Identify which cell holds the provided text, then report its [X, Y] central coordinate. 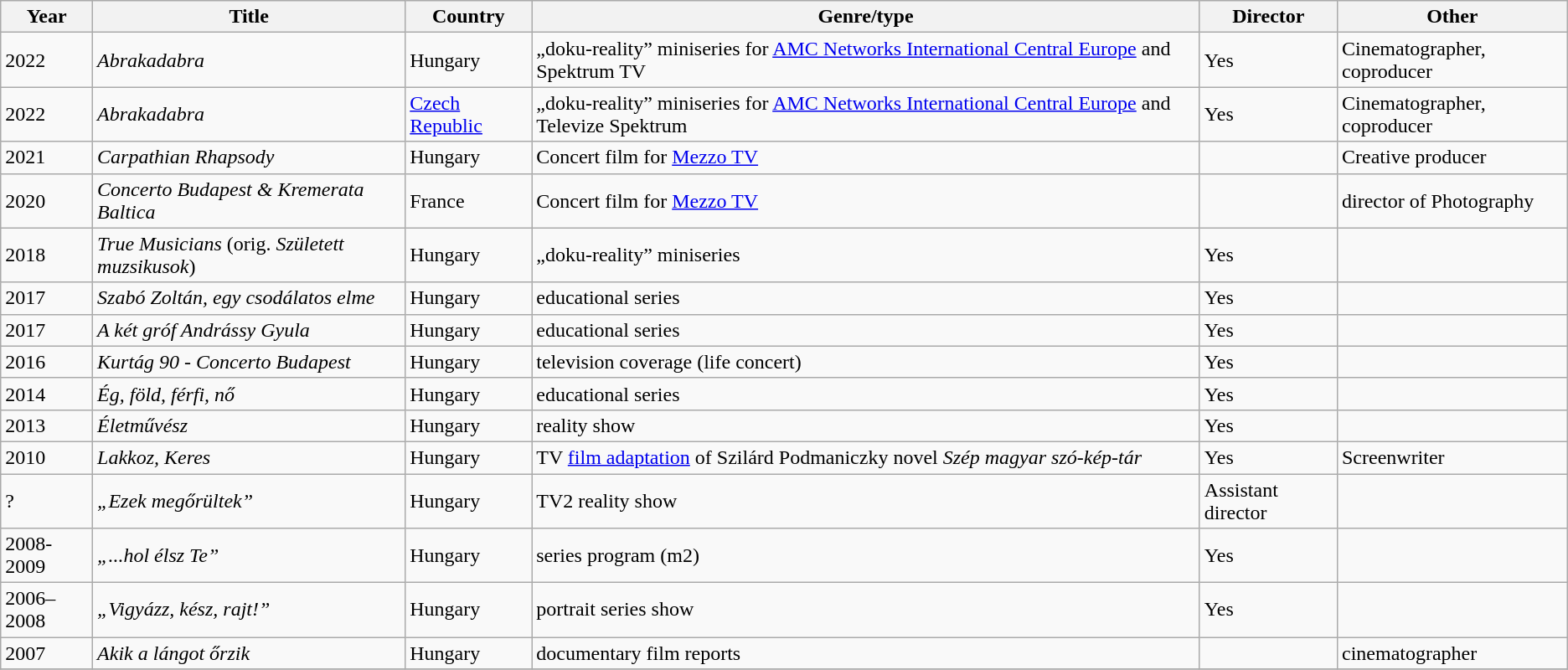
Year [47, 17]
series program (m2) [866, 556]
2008-2009 [47, 556]
reality show [866, 425]
director of Photography [1452, 201]
documentary film reports [866, 653]
„doku-reality” miniseries for AMC Networks International Central Europe and Televize Spektrum [866, 114]
2013 [47, 425]
Creative producer [1452, 157]
„Ezek megőrültek” [250, 501]
Assistant director [1268, 501]
2010 [47, 457]
Country [469, 17]
portrait series show [866, 610]
Screenwriter [1452, 457]
2020 [47, 201]
2014 [47, 394]
Genre/type [866, 17]
Ég, föld, férfi, nő [250, 394]
„Vigyázz, kész, rajt!” [250, 610]
Other [1452, 17]
Életművész [250, 425]
Title [250, 17]
„doku-reality” miniseries for AMC Networks International Central Europe and Spektrum TV [866, 60]
True Musicians (orig. Született muzsikusok) [250, 255]
TV film adaptation of Szilárd Podmaniczky novel Szép magyar szó-kép-tár [866, 457]
2016 [47, 362]
cinematographer [1452, 653]
Carpathian Rhapsody [250, 157]
Concerto Budapest & Kremerata Baltica [250, 201]
A két gróf Andrássy Gyula [250, 330]
Director [1268, 17]
2018 [47, 255]
Kurtág 90 - Concerto Budapest [250, 362]
? [47, 501]
Czech Republic [469, 114]
France [469, 201]
TV2 reality show [866, 501]
„doku-reality” miniseries [866, 255]
Akik a lángot őrzik [250, 653]
2021 [47, 157]
„...hol élsz Te” [250, 556]
2006–2008 [47, 610]
2007 [47, 653]
Lakkoz, Keres [250, 457]
television coverage (life concert) [866, 362]
Szabó Zoltán, egy csodálatos elme [250, 298]
